Extract the [x, y] coordinate from the center of the cell holding the provided text.  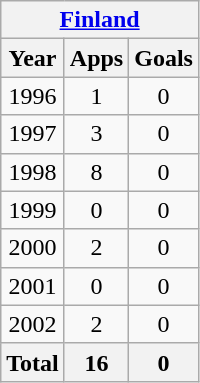
3 [96, 134]
1997 [33, 134]
1996 [33, 96]
16 [96, 362]
8 [96, 172]
2002 [33, 324]
2001 [33, 286]
Finland [100, 20]
1998 [33, 172]
Year [33, 58]
Apps [96, 58]
1 [96, 96]
1999 [33, 210]
2000 [33, 248]
Total [33, 362]
Goals [164, 58]
